Return (x, y) of the center of cell containing provided text 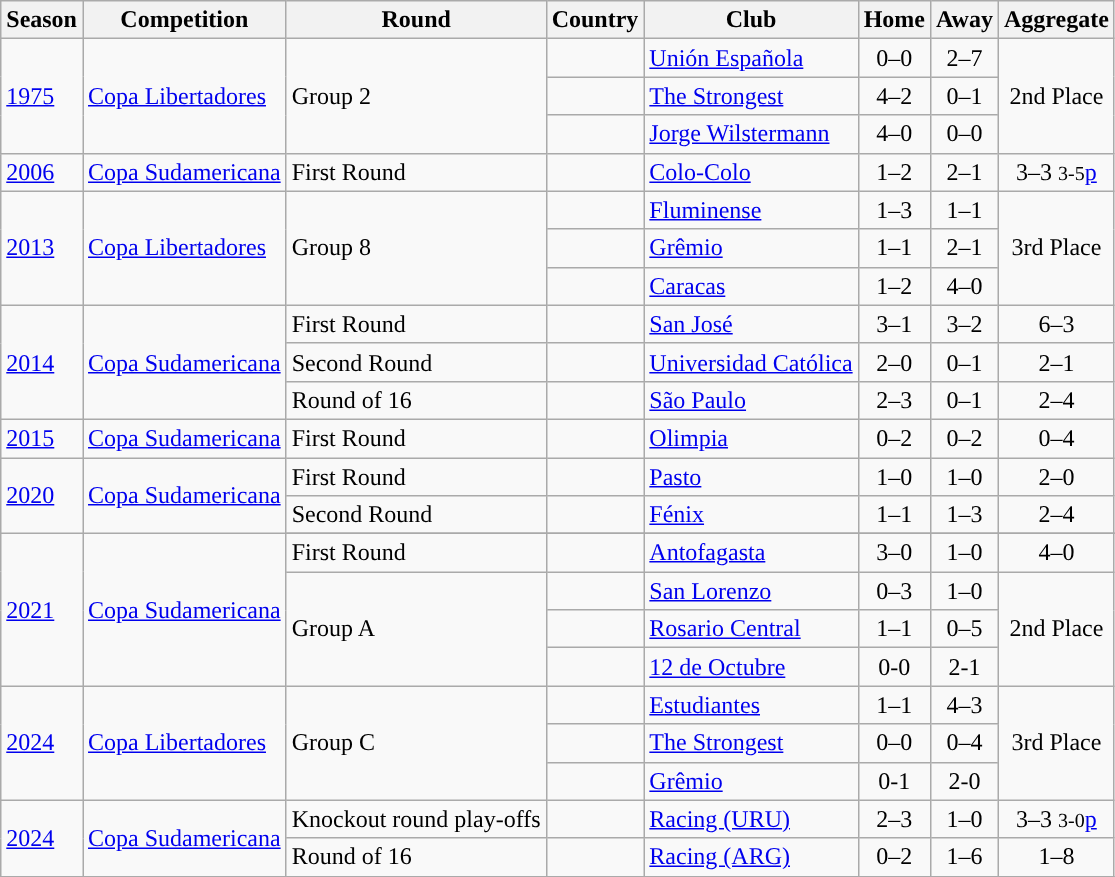
1–8 (1056, 857)
Group A (416, 629)
Fénix (751, 515)
1–6 (965, 857)
2-0 (965, 781)
Away (965, 20)
Rosario Central (751, 629)
2020 (42, 496)
Round (416, 20)
Olimpia (751, 438)
Club (751, 20)
San Lorenzo (751, 591)
Season (42, 20)
3–0 (894, 553)
2021 (42, 610)
Fluminense (751, 210)
Group 2 (416, 96)
2014 (42, 362)
Caracas (751, 286)
Pasto (751, 477)
Group 8 (416, 248)
Antofagasta (751, 553)
Racing (ARG) (751, 857)
1975 (42, 96)
0–5 (965, 629)
2013 (42, 248)
3–1 (894, 324)
Aggregate (1056, 20)
6–3 (1056, 324)
3–2 (965, 324)
3–3 3-0p (1056, 819)
0-0 (894, 667)
Knockout round play-offs (416, 819)
2-1 (965, 667)
Country (595, 20)
Competition (184, 20)
0-1 (894, 781)
3–3 3-5p (1056, 172)
Racing (URU) (751, 819)
Universidad Católica (751, 362)
12 de Octubre (751, 667)
Home (894, 20)
2015 (42, 438)
Unión Española (751, 58)
São Paulo (751, 400)
San José (751, 324)
2–7 (965, 58)
Colo-Colo (751, 172)
0–3 (894, 591)
4–2 (894, 96)
Group C (416, 743)
2006 (42, 172)
Jorge Wilstermann (751, 134)
Estudiantes (751, 705)
4–3 (965, 705)
